Extract the (x, y) coordinate from the center of the cell holding the provided text.  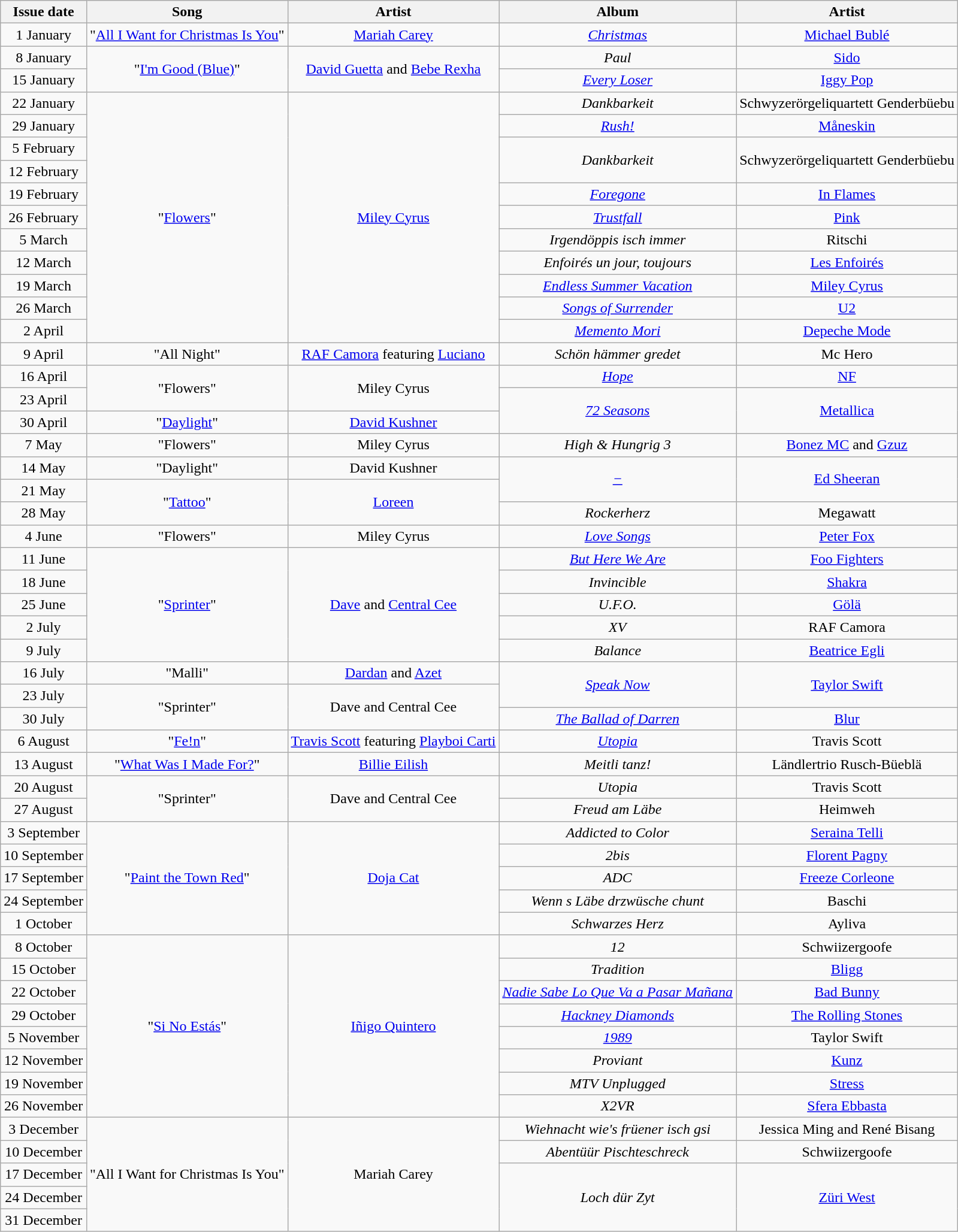
Gölä (847, 604)
Rockerherz (618, 513)
Måneskin (847, 126)
24 September (44, 901)
13 August (44, 764)
23 April (44, 399)
3 September (44, 833)
Songs of Surrender (618, 308)
23 July (44, 696)
High & Hungrig 3 (618, 445)
5 February (44, 149)
Schwarzes Herz (618, 924)
4 June (44, 536)
"Malli" (187, 673)
Züri West (847, 1197)
The Ballad of Darren (618, 719)
22 October (44, 992)
Paul (618, 57)
Bonez MC and Gzuz (847, 445)
Love Songs (618, 536)
"I'm Good (Blue)" (187, 69)
Sido (847, 57)
Balance (618, 650)
XV (618, 627)
Memento Mori (618, 331)
Meitli tanz! (618, 764)
8 October (44, 946)
U2 (847, 308)
Foregone (618, 194)
Album (618, 12)
19 March (44, 286)
"Fe!n" (187, 741)
"Paint the Town Red" (187, 878)
Freud am Läbe (618, 810)
Megawatt (847, 513)
But Here We Are (618, 559)
12 November (44, 1061)
12 February (44, 171)
Tradition (618, 969)
26 November (44, 1106)
Freeze Corleone (847, 878)
14 May (44, 468)
Jessica Ming and René Bisang (847, 1129)
ADC (618, 878)
Schön hämmer gredet (618, 354)
Billie Eilish (393, 764)
Metallica (847, 411)
Mc Hero (847, 354)
Wiehnacht wie's früener isch gsi (618, 1129)
31 December (44, 1220)
Abentüür Pischteschreck (618, 1152)
28 May (44, 513)
10 September (44, 855)
29 January (44, 126)
27 August (44, 810)
22 January (44, 103)
29 October (44, 1015)
17 September (44, 878)
Speak Now (618, 685)
30 July (44, 719)
72 Seasons (618, 411)
Sfera Ebbasta (847, 1106)
2bis (618, 855)
16 April (44, 377)
25 June (44, 604)
11 June (44, 559)
X2VR (618, 1106)
Heimweh (847, 810)
15 January (44, 80)
Trustfall (618, 217)
Shakra (847, 582)
Travis Scott featuring Playboi Carti (393, 741)
Blur (847, 719)
16 July (44, 673)
"What Was I Made For?" (187, 764)
Hope (618, 377)
RAF Camora (847, 627)
15 October (44, 969)
20 August (44, 787)
Bad Bunny (847, 992)
30 April (44, 422)
Christmas (618, 35)
Beatrice Egli (847, 650)
Endless Summer Vacation (618, 286)
Seraina Telli (847, 833)
Pink (847, 217)
6 August (44, 741)
Proviant (618, 1061)
Enfoirés un jour, toujours (618, 262)
12 (618, 946)
Song (187, 12)
Issue date (44, 12)
Irgendöppis isch immer (618, 240)
2 July (44, 627)
Stress (847, 1083)
Nadie Sabe Lo Que Va a Pasar Mañana (618, 992)
9 April (44, 354)
9 July (44, 650)
RAF Camora featuring Luciano (393, 354)
24 December (44, 1197)
Ayliva (847, 924)
"Si No Estás" (187, 1026)
− (618, 479)
8 January (44, 57)
1 October (44, 924)
U.F.O. (618, 604)
21 May (44, 491)
Florent Pagny (847, 855)
1 January (44, 35)
17 December (44, 1175)
26 March (44, 308)
Addicted to Color (618, 833)
Bligg (847, 969)
19 February (44, 194)
Baschi (847, 901)
Depeche Mode (847, 331)
Wenn s Läbe drzwüsche chunt (618, 901)
18 June (44, 582)
The Rolling Stones (847, 1015)
5 November (44, 1038)
Ritschi (847, 240)
5 March (44, 240)
Loch dür Zyt (618, 1197)
7 May (44, 445)
Les Enfoirés (847, 262)
12 March (44, 262)
Rush! (618, 126)
Iñigo Quintero (393, 1026)
2 April (44, 331)
David Guetta and Bebe Rexha (393, 69)
Doja Cat (393, 878)
1989 (618, 1038)
"All Night" (187, 354)
Ländlertrio Rusch-Büeblä (847, 764)
26 February (44, 217)
Dardan and Azet (393, 673)
In Flames (847, 194)
Every Loser (618, 80)
Loreen (393, 502)
3 December (44, 1129)
Foo Fighters (847, 559)
Peter Fox (847, 536)
Ed Sheeran (847, 479)
10 December (44, 1152)
Hackney Diamonds (618, 1015)
MTV Unplugged (618, 1083)
19 November (44, 1083)
NF (847, 377)
Invincible (618, 582)
Iggy Pop (847, 80)
Kunz (847, 1061)
Michael Bublé (847, 35)
"Tattoo" (187, 502)
